Search for the cell housing the specified text and yield its [X, Y] center coordinate. 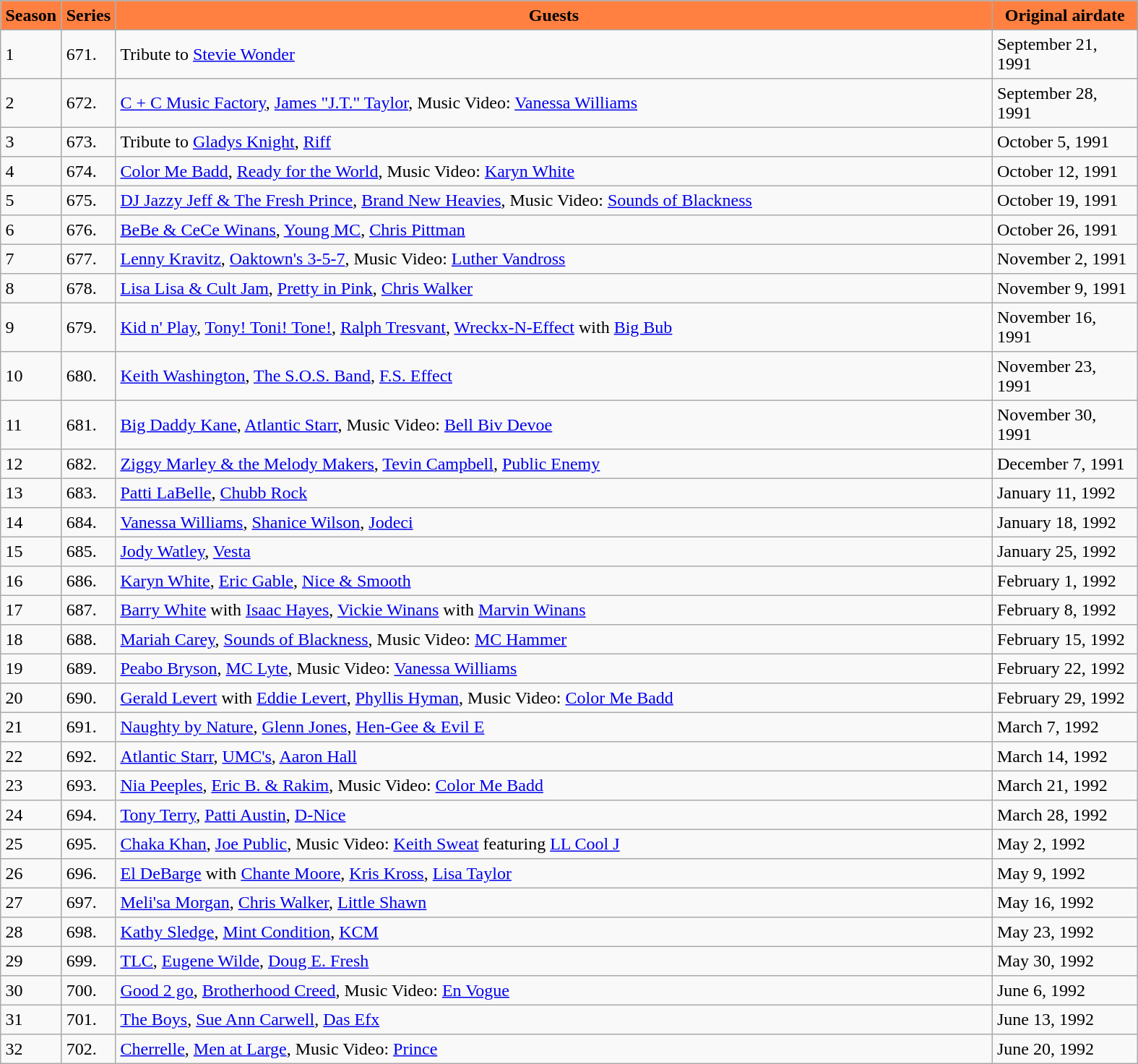
Nia Peeples, Eric B. & Rakim, Music Video: Color Me Badd [554, 785]
May 16, 1992 [1065, 902]
702. [88, 1049]
El DeBarge with Chante Moore, Kris Kross, Lisa Taylor [554, 873]
678. [88, 288]
Cherrelle, Men at Large, Music Video: Prince [554, 1049]
32 [31, 1049]
692. [88, 756]
689. [88, 668]
Kathy Sledge, Mint Condition, KCM [554, 932]
13 [31, 493]
February 15, 1992 [1065, 639]
679. [88, 327]
Peabo Bryson, MC Lyte, Music Video: Vanessa Williams [554, 668]
Vanessa Williams, Shanice Wilson, Jodeci [554, 522]
Naughty by Nature, Glenn Jones, Hen-Gee & Evil E [554, 727]
682. [88, 464]
May 9, 1992 [1065, 873]
October 26, 1991 [1065, 230]
23 [31, 785]
Lisa Lisa & Cult Jam, Pretty in Pink, Chris Walker [554, 288]
Ziggy Marley & the Melody Makers, Tevin Campbell, Public Enemy [554, 464]
687. [88, 610]
5 [31, 200]
686. [88, 581]
May 23, 1992 [1065, 932]
681. [88, 425]
Karyn White, Eric Gable, Nice & Smooth [554, 581]
February 29, 1992 [1065, 698]
15 [31, 551]
Gerald Levert with Eddie Levert, Phyllis Hyman, Music Video: Color Me Badd [554, 698]
Tribute to Stevie Wonder [554, 54]
683. [88, 493]
September 21, 1991 [1065, 54]
2 [31, 103]
March 14, 1992 [1065, 756]
C + C Music Factory, James "J.T." Taylor, Music Video: Vanessa Williams [554, 103]
TLC, Eugene Wilde, Doug E. Fresh [554, 961]
700. [88, 990]
January 11, 1992 [1065, 493]
June 20, 1992 [1065, 1049]
26 [31, 873]
December 7, 1991 [1065, 464]
DJ Jazzy Jeff & The Fresh Prince, Brand New Heavies, Music Video: Sounds of Blackness [554, 200]
Tribute to Gladys Knight, Riff [554, 142]
696. [88, 873]
February 8, 1992 [1065, 610]
25 [31, 844]
October 12, 1991 [1065, 171]
27 [31, 902]
Season [31, 15]
697. [88, 902]
31 [31, 1019]
Good 2 go, Brotherhood Creed, Music Video: En Vogue [554, 990]
February 1, 1992 [1065, 581]
672. [88, 103]
680. [88, 376]
June 6, 1992 [1065, 990]
4 [31, 171]
November 16, 1991 [1065, 327]
3 [31, 142]
10 [31, 376]
Tony Terry, Patti Austin, D-Nice [554, 815]
November 2, 1991 [1065, 259]
Atlantic Starr, UMC's, Aaron Hall [554, 756]
694. [88, 815]
June 13, 1992 [1065, 1019]
16 [31, 581]
675. [88, 200]
March 7, 1992 [1065, 727]
Kid n' Play, Tony! Toni! Tone!, Ralph Tresvant, Wreckx-N-Effect with Big Bub [554, 327]
November 30, 1991 [1065, 425]
695. [88, 844]
January 25, 1992 [1065, 551]
Big Daddy Kane, Atlantic Starr, Music Video: Bell Biv Devoe [554, 425]
21 [31, 727]
673. [88, 142]
October 19, 1991 [1065, 200]
18 [31, 639]
September 28, 1991 [1065, 103]
701. [88, 1019]
7 [31, 259]
January 18, 1992 [1065, 522]
Chaka Khan, Joe Public, Music Video: Keith Sweat featuring LL Cool J [554, 844]
May 2, 1992 [1065, 844]
12 [31, 464]
Barry White with Isaac Hayes, Vickie Winans with Marvin Winans [554, 610]
19 [31, 668]
Patti LaBelle, Chubb Rock [554, 493]
29 [31, 961]
Mariah Carey, Sounds of Blackness, Music Video: MC Hammer [554, 639]
30 [31, 990]
676. [88, 230]
Series [88, 15]
March 21, 1992 [1065, 785]
693. [88, 785]
Meli'sa Morgan, Chris Walker, Little Shawn [554, 902]
Color Me Badd, Ready for the World, Music Video: Karyn White [554, 171]
November 23, 1991 [1065, 376]
Lenny Kravitz, Oaktown's 3-5-7, Music Video: Luther Vandross [554, 259]
Keith Washington, The S.O.S. Band, F.S. Effect [554, 376]
October 5, 1991 [1065, 142]
22 [31, 756]
24 [31, 815]
14 [31, 522]
684. [88, 522]
November 9, 1991 [1065, 288]
685. [88, 551]
688. [88, 639]
8 [31, 288]
677. [88, 259]
671. [88, 54]
1 [31, 54]
February 22, 1992 [1065, 668]
The Boys, Sue Ann Carwell, Das Efx [554, 1019]
698. [88, 932]
March 28, 1992 [1065, 815]
BeBe & CeCe Winans, Young MC, Chris Pittman [554, 230]
20 [31, 698]
699. [88, 961]
Guests [554, 15]
9 [31, 327]
690. [88, 698]
17 [31, 610]
Jody Watley, Vesta [554, 551]
6 [31, 230]
28 [31, 932]
674. [88, 171]
11 [31, 425]
May 30, 1992 [1065, 961]
691. [88, 727]
Original airdate [1065, 15]
